Provide the [X, Y] coordinate of the cell's center where the given text is located.  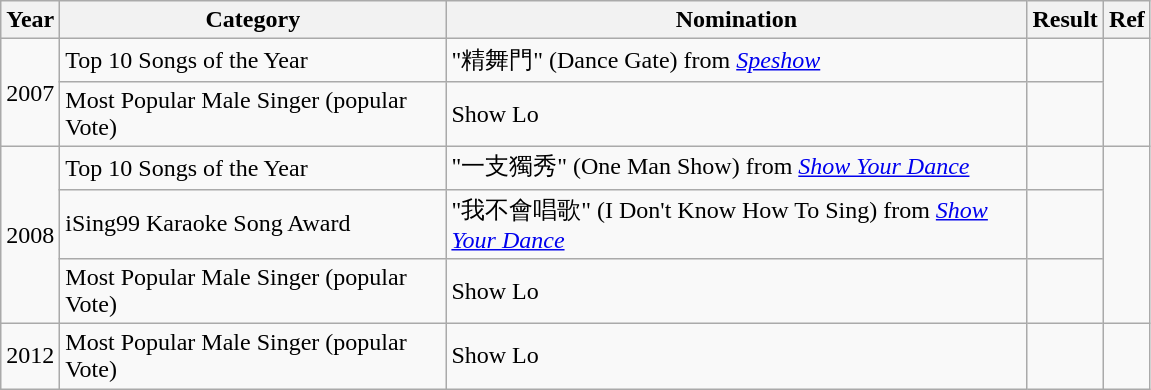
2007 [30, 93]
2008 [30, 234]
Nomination [736, 20]
Result [1065, 20]
Year [30, 20]
Category [253, 20]
Ref [1126, 20]
2012 [30, 356]
"我不會唱歌" (I Don't Know How To Sing) from Show Your Dance [736, 224]
"精舞門" (Dance Gate) from Speshow [736, 60]
"一支獨秀" (One Man Show) from Show Your Dance [736, 168]
iSing99 Karaoke Song Award [253, 224]
